Output the (X, Y) coordinate of the center of the cell containing the given text.  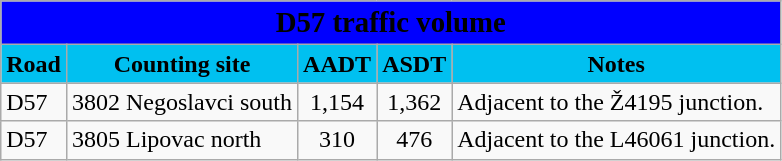
310 (338, 140)
3802 Negoslavci south (182, 102)
476 (414, 140)
Road (34, 64)
Notes (616, 64)
Adjacent to the Ž4195 junction. (616, 102)
Counting site (182, 64)
ASDT (414, 64)
AADT (338, 64)
Adjacent to the L46061 junction. (616, 140)
1,154 (338, 102)
1,362 (414, 102)
D57 traffic volume (391, 23)
3805 Lipovac north (182, 140)
